Output the (x, y) coordinate of the center of the cell containing the given text.  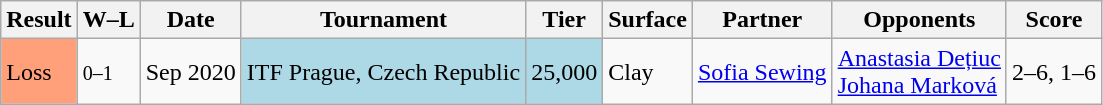
Sep 2020 (190, 72)
Loss (39, 72)
Score (1054, 20)
0–1 (108, 72)
Anastasia Dețiuc Johana Marková (919, 72)
2–6, 1–6 (1054, 72)
Opponents (919, 20)
Tier (564, 20)
Partner (762, 20)
Date (190, 20)
ITF Prague, Czech Republic (383, 72)
Sofia Sewing (762, 72)
25,000 (564, 72)
Result (39, 20)
W–L (108, 20)
Surface (648, 20)
Clay (648, 72)
Tournament (383, 20)
